Capture the cell that displays the provided text and extract its (X, Y) central coordinate. 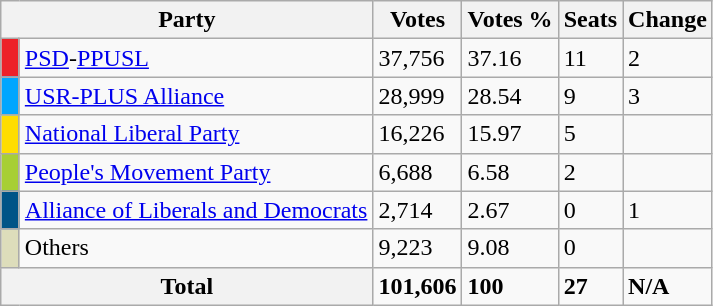
100 (510, 286)
9 (590, 96)
5 (590, 134)
People's Movement Party (196, 172)
2.67 (510, 210)
6,688 (418, 172)
Others (196, 248)
N/A (668, 286)
Votes % (510, 20)
37.16 (510, 58)
Total (187, 286)
3 (668, 96)
9,223 (418, 248)
Votes (418, 20)
National Liberal Party (196, 134)
Change (668, 20)
27 (590, 286)
Party (187, 20)
1 (668, 210)
9.08 (510, 248)
2,714 (418, 210)
Seats (590, 20)
Alliance of Liberals and Democrats (196, 210)
37,756 (418, 58)
PSD-PPUSL (196, 58)
6.58 (510, 172)
28,999 (418, 96)
15.97 (510, 134)
16,226 (418, 134)
28.54 (510, 96)
101,606 (418, 286)
11 (590, 58)
USR-PLUS Alliance (196, 96)
